Extract the [X, Y] coordinate from the center of the cell holding the provided text.  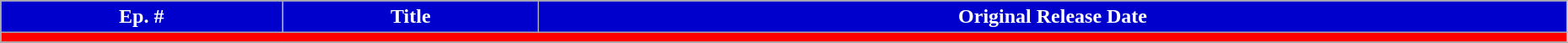
Original Release Date [1053, 17]
Ep. # [142, 17]
Title [411, 17]
